Output the [X, Y] coordinate of the center of the cell containing the given text.  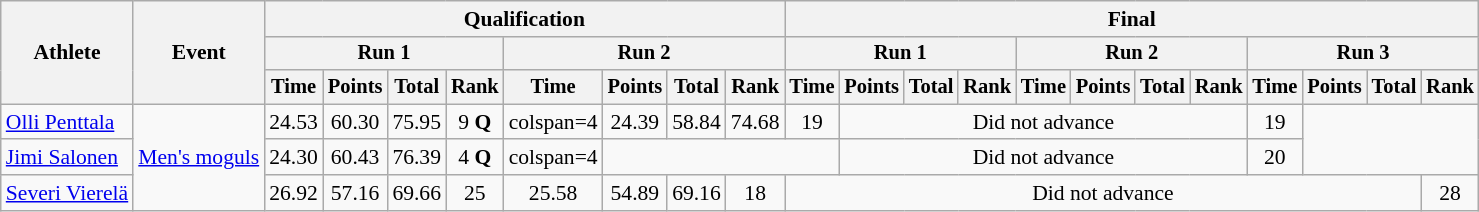
58.84 [696, 122]
28 [1450, 193]
60.43 [355, 158]
54.89 [635, 193]
25 [475, 193]
20 [1274, 158]
26.92 [294, 193]
Final [1131, 19]
24.39 [635, 122]
Qualification [524, 19]
Run 3 [1362, 54]
60.30 [355, 122]
Event [198, 52]
Severi Vierelä [68, 193]
Olli Penttala [68, 122]
76.39 [416, 158]
24.30 [294, 158]
25.58 [554, 193]
75.95 [416, 122]
Men's moguls [198, 158]
24.53 [294, 122]
4 Q [475, 158]
69.16 [696, 193]
57.16 [355, 193]
74.68 [756, 122]
Jimi Salonen [68, 158]
Athlete [68, 52]
18 [756, 193]
9 Q [475, 122]
69.66 [416, 193]
